Find where the given text appears and provide that cell's center as (x, y) coordinate. 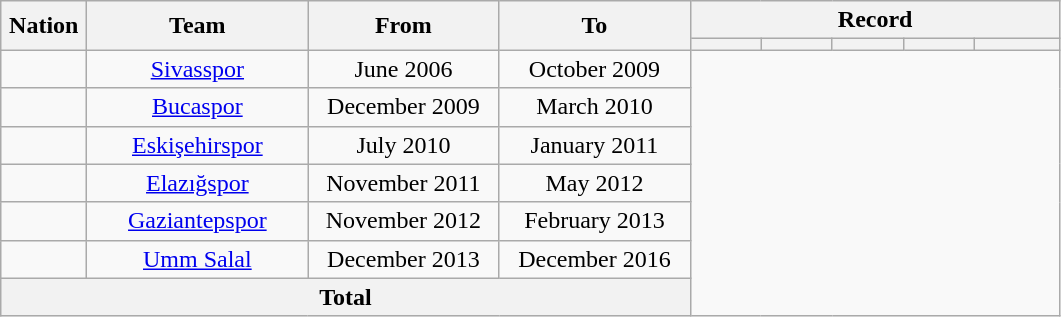
January 2011 (594, 145)
Eskişehirspor (198, 145)
June 2006 (404, 69)
November 2011 (404, 183)
December 2009 (404, 107)
February 2013 (594, 221)
October 2009 (594, 69)
Umm Salal (198, 259)
Gaziantepspor (198, 221)
Record (875, 20)
Bucaspor (198, 107)
Elazığspor (198, 183)
December 2016 (594, 259)
March 2010 (594, 107)
Team (198, 26)
Sivasspor (198, 69)
Nation (44, 26)
From (404, 26)
November 2012 (404, 221)
Total (346, 297)
May 2012 (594, 183)
December 2013 (404, 259)
July 2010 (404, 145)
To (594, 26)
